For the text-containing cell, return its midpoint in (X, Y) coordinate format. 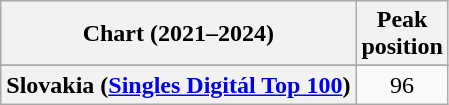
Peakposition (402, 34)
Chart (2021–2024) (178, 34)
Slovakia (Singles Digitál Top 100) (178, 85)
96 (402, 85)
